Output the (X, Y) coordinate of the center of the cell containing the given text.  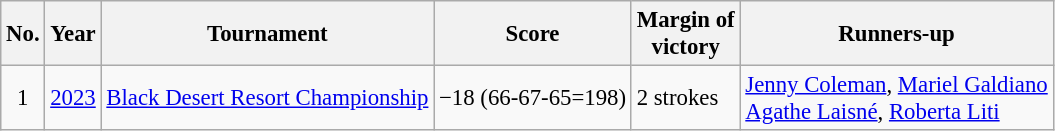
Margin ofvictory (686, 34)
1 (23, 98)
2 strokes (686, 98)
Tournament (268, 34)
2023 (73, 98)
Jenny Coleman, Mariel Galdiano Agathe Laisné, Roberta Liti (896, 98)
Black Desert Resort Championship (268, 98)
Score (533, 34)
Year (73, 34)
No. (23, 34)
Runners-up (896, 34)
−18 (66-67-65=198) (533, 98)
